Determine the (X, Y) coordinate at the center of the cell enclosing the given text.  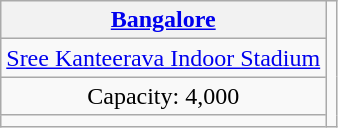
Sree Kanteerava Indoor Stadium (164, 58)
Bangalore (164, 20)
Capacity: 4,000 (164, 96)
